Search for the cell housing the specified text and yield its [x, y] center coordinate. 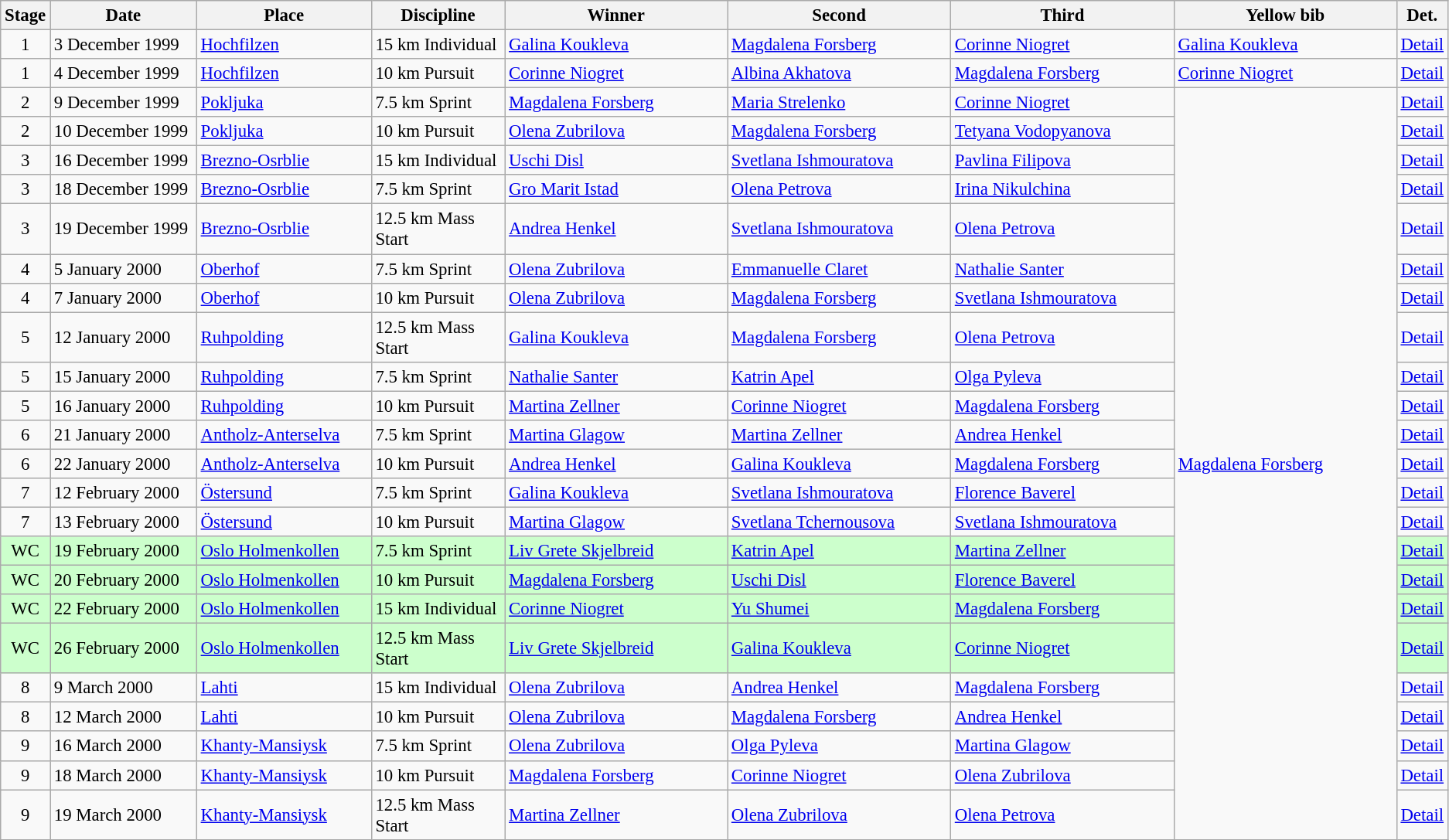
Irina Nikulchina [1062, 189]
Det. [1422, 15]
12 March 2000 [123, 717]
Date [123, 15]
18 March 2000 [123, 775]
3 December 1999 [123, 45]
20 February 2000 [123, 580]
Yu Shumei [840, 609]
16 December 1999 [123, 161]
Tetyana Vodopyanova [1062, 131]
Second [840, 15]
7 January 2000 [123, 298]
Gro Marit Istad [616, 189]
21 January 2000 [123, 435]
18 December 1999 [123, 189]
Maria Strelenko [840, 103]
5 January 2000 [123, 269]
Third [1062, 15]
10 December 1999 [123, 131]
22 February 2000 [123, 609]
26 February 2000 [123, 649]
Albina Akhatova [840, 73]
19 December 1999 [123, 229]
Yellow bib [1285, 15]
16 March 2000 [123, 746]
Emmanuelle Claret [840, 269]
Winner [616, 15]
Discipline [438, 15]
22 January 2000 [123, 464]
13 February 2000 [123, 522]
12 January 2000 [123, 337]
16 January 2000 [123, 406]
9 December 1999 [123, 103]
4 December 1999 [123, 73]
15 January 2000 [123, 376]
9 March 2000 [123, 688]
Svetlana Tchernousova [840, 522]
Place [284, 15]
19 February 2000 [123, 551]
Stage [26, 15]
Pavlina Filipova [1062, 161]
19 March 2000 [123, 814]
12 February 2000 [123, 493]
